Return the [x, y] coordinate for the center point of the cell that contains the specified text.  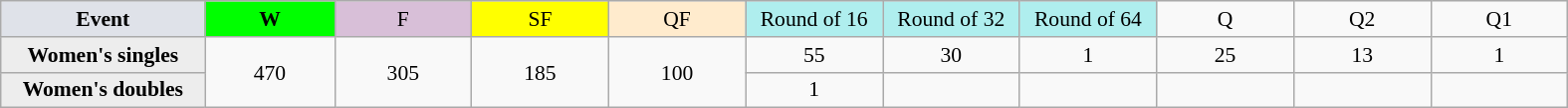
QF [677, 19]
Round of 64 [1088, 19]
Round of 16 [814, 19]
13 [1362, 55]
25 [1226, 55]
F [403, 19]
185 [541, 72]
Round of 32 [951, 19]
55 [814, 55]
470 [270, 72]
Women's doubles [104, 90]
305 [403, 72]
W [270, 19]
100 [677, 72]
Event [104, 19]
Q1 [1499, 19]
SF [541, 19]
Women's singles [104, 55]
30 [951, 55]
Q2 [1362, 19]
Q [1226, 19]
